Return the [X, Y] coordinate for the center point of the cell that contains the specified text.  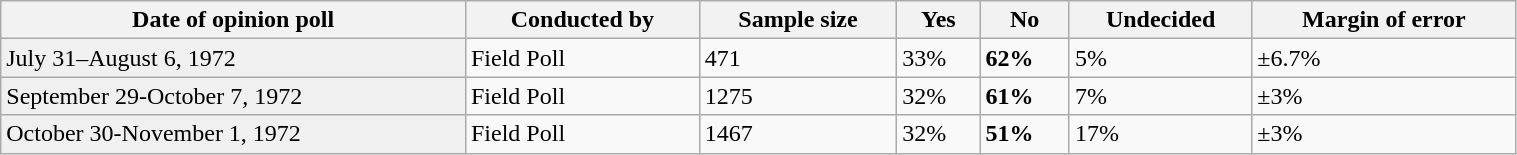
61% [1024, 96]
471 [798, 58]
Date of opinion poll [234, 20]
No [1024, 20]
September 29-October 7, 1972 [234, 96]
1275 [798, 96]
5% [1160, 58]
33% [938, 58]
Sample size [798, 20]
Margin of error [1384, 20]
62% [1024, 58]
October 30-November 1, 1972 [234, 134]
7% [1160, 96]
Undecided [1160, 20]
51% [1024, 134]
Conducted by [582, 20]
±6.7% [1384, 58]
17% [1160, 134]
July 31–August 6, 1972 [234, 58]
Yes [938, 20]
1467 [798, 134]
